Find where the given text appears and provide that cell's center as [x, y] coordinate. 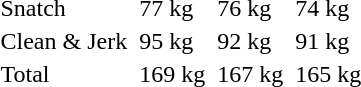
95 kg [172, 41]
92 kg [250, 41]
